Output the (x, y) coordinate of the center of the cell containing the given text.  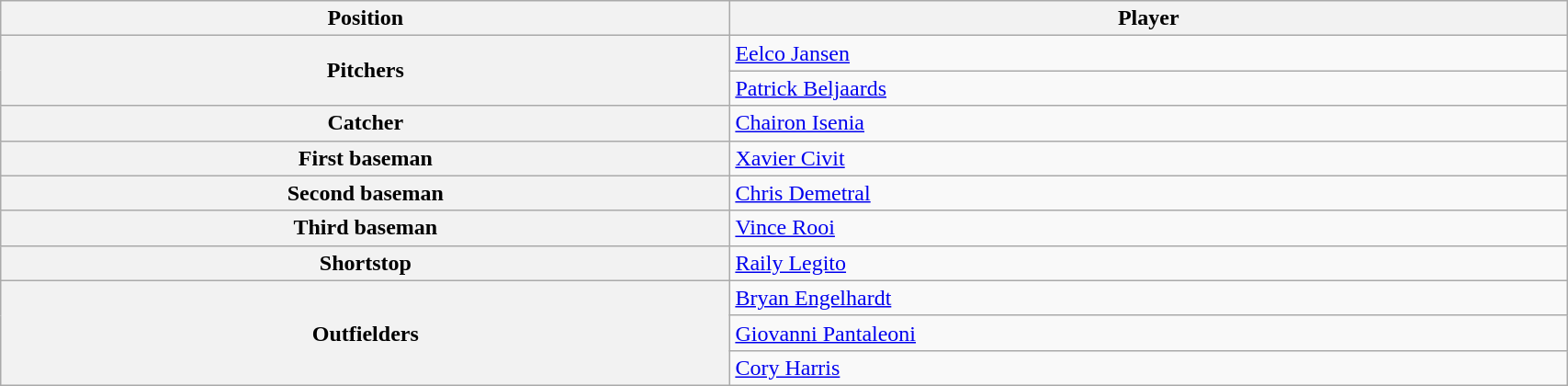
Bryan Engelhardt (1148, 298)
Xavier Civit (1148, 158)
Chris Demetral (1148, 193)
Patrick Beljaards (1148, 88)
Pitchers (366, 71)
First baseman (366, 158)
Raily Legito (1148, 263)
Third baseman (366, 228)
Chairon Isenia (1148, 123)
Player (1148, 18)
Cory Harris (1148, 368)
Shortstop (366, 263)
Vince Rooi (1148, 228)
Giovanni Pantaleoni (1148, 333)
Eelco Jansen (1148, 53)
Outfielders (366, 333)
Catcher (366, 123)
Position (366, 18)
Second baseman (366, 193)
